For the text-containing cell, return its midpoint in [X, Y] coordinate format. 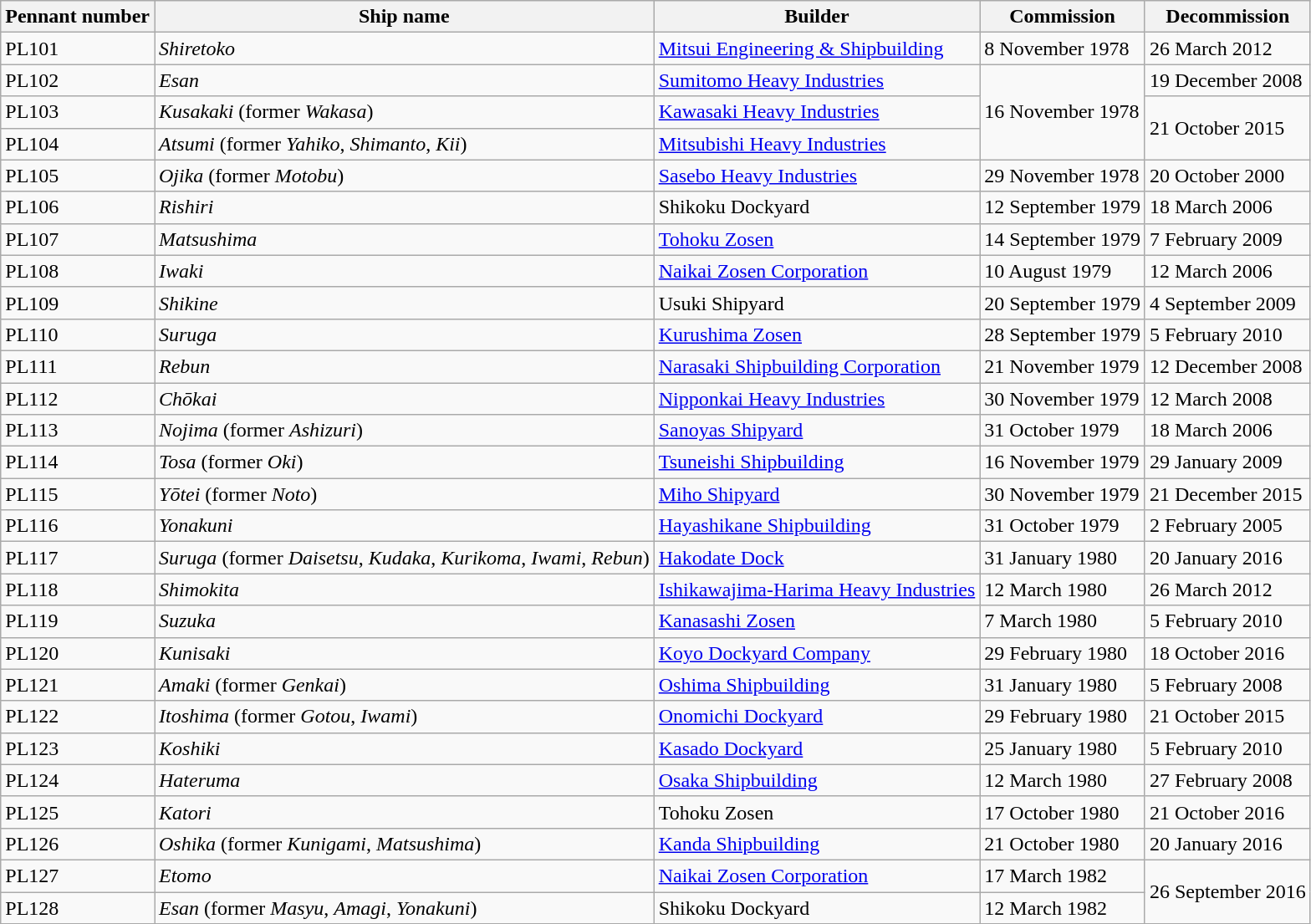
4 September 2009 [1227, 303]
Tsuneishi Shipbuilding [817, 462]
Kusakaki (former Wakasa) [404, 112]
Ojika (former Motobu) [404, 176]
PL123 [78, 748]
Narasaki Shipbuilding Corporation [817, 366]
19 December 2008 [1227, 80]
PL115 [78, 494]
Kawasaki Heavy Industries [817, 112]
29 January 2009 [1227, 462]
PL105 [78, 176]
PL118 [78, 590]
21 October 1980 [1063, 844]
PL124 [78, 780]
PL121 [78, 685]
PL103 [78, 112]
12 December 2008 [1227, 366]
Kunisaki [404, 653]
5 February 2008 [1227, 685]
Mitsui Engineering & Shipbuilding [817, 48]
Suzuka [404, 621]
PL110 [78, 334]
12 March 1982 [1063, 907]
21 November 1979 [1063, 366]
Atsumi (former Yahiko, Shimanto, Kii) [404, 144]
Hateruma [404, 780]
20 September 1979 [1063, 303]
Commission [1063, 17]
28 September 1979 [1063, 334]
Suruga (former Daisetsu, Kudaka, Kurikoma, Iwami, Rebun) [404, 558]
21 October 2016 [1227, 812]
Miho Shipyard [817, 494]
17 October 1980 [1063, 812]
PL113 [78, 431]
PL122 [78, 717]
27 February 2008 [1227, 780]
14 September 1979 [1063, 239]
29 November 1978 [1063, 176]
PL108 [78, 271]
PL119 [78, 621]
PL127 [78, 876]
PL107 [78, 239]
Etomo [404, 876]
10 August 1979 [1063, 271]
Itoshima (former Gotou, Iwami) [404, 717]
Nipponkai Heavy Industries [817, 399]
PL109 [78, 303]
PL125 [78, 812]
PL106 [78, 207]
12 March 2006 [1227, 271]
Ship name [404, 17]
PL111 [78, 366]
PL112 [78, 399]
Shikine [404, 303]
PL126 [78, 844]
Amaki (former Genkai) [404, 685]
Ishikawajima-Harima Heavy Industries [817, 590]
26 September 2016 [1227, 891]
Onomichi Dockyard [817, 717]
Decommission [1227, 17]
Pennant number [78, 17]
Builder [817, 17]
Hakodate Dock [817, 558]
PL120 [78, 653]
Esan (former Masyu, Amagi, Yonakuni) [404, 907]
PL114 [78, 462]
Sumitomo Heavy Industries [817, 80]
12 March 2008 [1227, 399]
16 November 1979 [1063, 462]
Suruga [404, 334]
Kanda Shipbuilding [817, 844]
Esan [404, 80]
Hayashikane Shipbuilding [817, 526]
Kasado Dockyard [817, 748]
PL128 [78, 907]
Yōtei (former Noto) [404, 494]
Oshima Shipbuilding [817, 685]
Sanoyas Shipyard [817, 431]
Matsushima [404, 239]
PL117 [78, 558]
18 October 2016 [1227, 653]
PL102 [78, 80]
Yonakuni [404, 526]
PL116 [78, 526]
8 November 1978 [1063, 48]
Iwaki [404, 271]
Tosa (former Oki) [404, 462]
Rebun [404, 366]
7 February 2009 [1227, 239]
Usuki Shipyard [817, 303]
Kanasashi Zosen [817, 621]
Chōkai [404, 399]
25 January 1980 [1063, 748]
Shiretoko [404, 48]
Katori [404, 812]
Koyo Dockyard Company [817, 653]
PL104 [78, 144]
7 March 1980 [1063, 621]
Oshika (former Kunigami, Matsushima) [404, 844]
Osaka Shipbuilding [817, 780]
16 November 1978 [1063, 112]
Koshiki [404, 748]
Mitsubishi Heavy Industries [817, 144]
Sasebo Heavy Industries [817, 176]
Rishiri [404, 207]
21 December 2015 [1227, 494]
12 September 1979 [1063, 207]
2 February 2005 [1227, 526]
Kurushima Zosen [817, 334]
17 March 1982 [1063, 876]
20 October 2000 [1227, 176]
Nojima (former Ashizuri) [404, 431]
PL101 [78, 48]
Shimokita [404, 590]
